From the cell containing the given text, extract its center point as [x, y] coordinate. 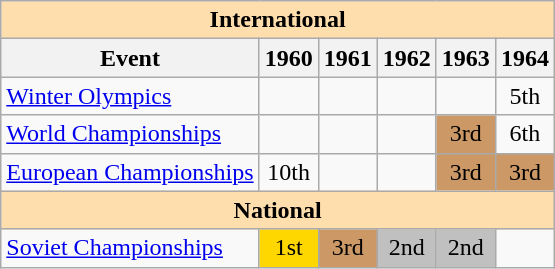
European Championships [130, 172]
National [278, 210]
5th [524, 96]
International [278, 20]
1962 [406, 58]
Soviet Championships [130, 248]
1963 [466, 58]
1964 [524, 58]
1961 [348, 58]
Winter Olympics [130, 96]
10th [288, 172]
1960 [288, 58]
6th [524, 134]
World Championships [130, 134]
Event [130, 58]
1st [288, 248]
